Capture the cell that displays the provided text and extract its (x, y) central coordinate. 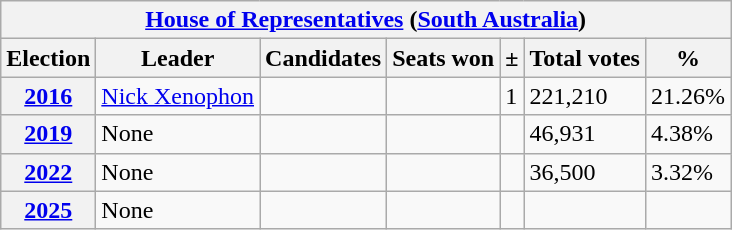
46,931 (585, 134)
2016 (48, 96)
3.32% (688, 172)
Election (48, 58)
4.38% (688, 134)
2019 (48, 134)
Seats won (444, 58)
Nick Xenophon (178, 96)
2025 (48, 210)
221,210 (585, 96)
% (688, 58)
± (512, 58)
2022 (48, 172)
Total votes (585, 58)
House of Representatives (South Australia) (366, 20)
1 (512, 96)
36,500 (585, 172)
Leader (178, 58)
21.26% (688, 96)
Candidates (324, 58)
